From the cell containing the given text, extract its center point as [X, Y] coordinate. 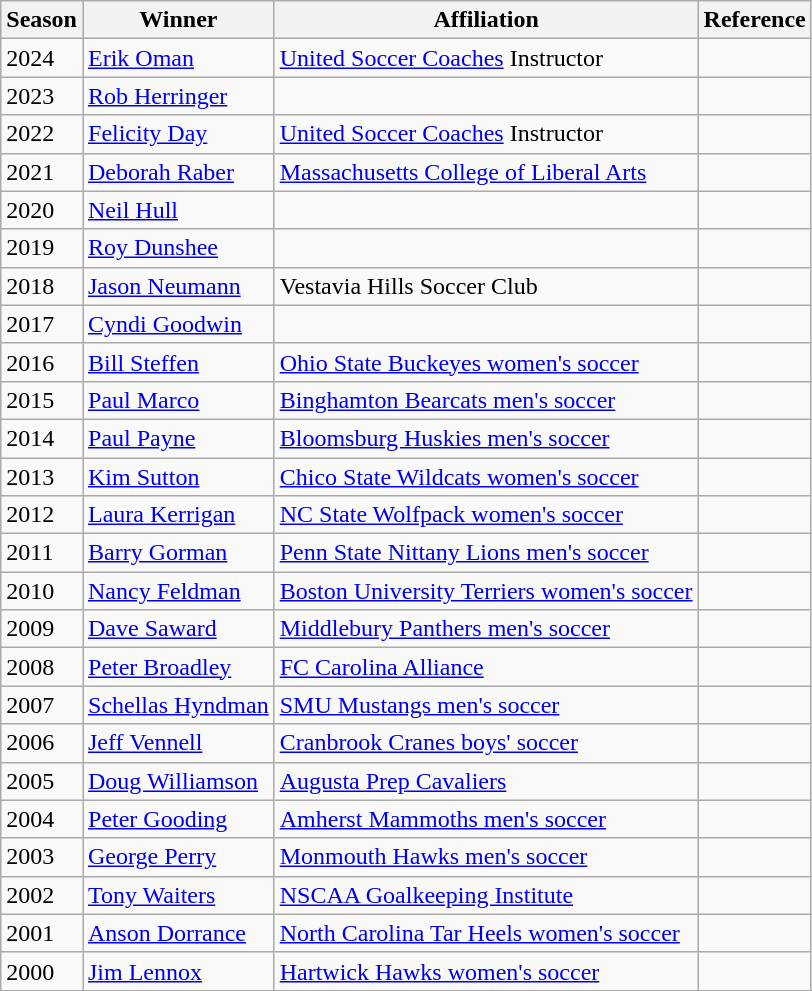
2020 [42, 210]
NSCAA Goalkeeping Institute [486, 895]
Paul Payne [178, 438]
Jason Neumann [178, 286]
2023 [42, 96]
2012 [42, 515]
Peter Gooding [178, 819]
North Carolina Tar Heels women's soccer [486, 933]
2002 [42, 895]
2016 [42, 362]
Tony Waiters [178, 895]
2008 [42, 667]
Felicity Day [178, 134]
2009 [42, 629]
Bloomsburg Huskies men's soccer [486, 438]
Paul Marco [178, 400]
2022 [42, 134]
2005 [42, 781]
Jim Lennox [178, 971]
Monmouth Hawks men's soccer [486, 857]
Affiliation [486, 20]
Kim Sutton [178, 477]
2013 [42, 477]
Season [42, 20]
Hartwick Hawks women's soccer [486, 971]
Cyndi Goodwin [178, 324]
2007 [42, 705]
Peter Broadley [178, 667]
Bill Steffen [178, 362]
Neil Hull [178, 210]
Chico State Wildcats women's soccer [486, 477]
2003 [42, 857]
2000 [42, 971]
2006 [42, 743]
2024 [42, 58]
Deborah Raber [178, 172]
2018 [42, 286]
NC State Wolfpack women's soccer [486, 515]
2004 [42, 819]
Doug Williamson [178, 781]
2019 [42, 248]
Winner [178, 20]
2014 [42, 438]
Middlebury Panthers men's soccer [486, 629]
Dave Saward [178, 629]
Schellas Hyndman [178, 705]
Binghamton Bearcats men's soccer [486, 400]
Nancy Feldman [178, 591]
2011 [42, 553]
SMU Mustangs men's soccer [486, 705]
Amherst Mammoths men's soccer [486, 819]
Reference [754, 20]
Erik Oman [178, 58]
Vestavia Hills Soccer Club [486, 286]
2021 [42, 172]
2015 [42, 400]
Augusta Prep Cavaliers [486, 781]
Barry Gorman [178, 553]
FC Carolina Alliance [486, 667]
2010 [42, 591]
2017 [42, 324]
2001 [42, 933]
Jeff Vennell [178, 743]
Rob Herringer [178, 96]
Ohio State Buckeyes women's soccer [486, 362]
Anson Dorrance [178, 933]
Boston University Terriers women's soccer [486, 591]
Penn State Nittany Lions men's soccer [486, 553]
Cranbrook Cranes boys' soccer [486, 743]
Laura Kerrigan [178, 515]
Roy Dunshee [178, 248]
George Perry [178, 857]
Massachusetts College of Liberal Arts [486, 172]
